Detect which cell encompasses the target text, then output its [x, y] center coordinate. 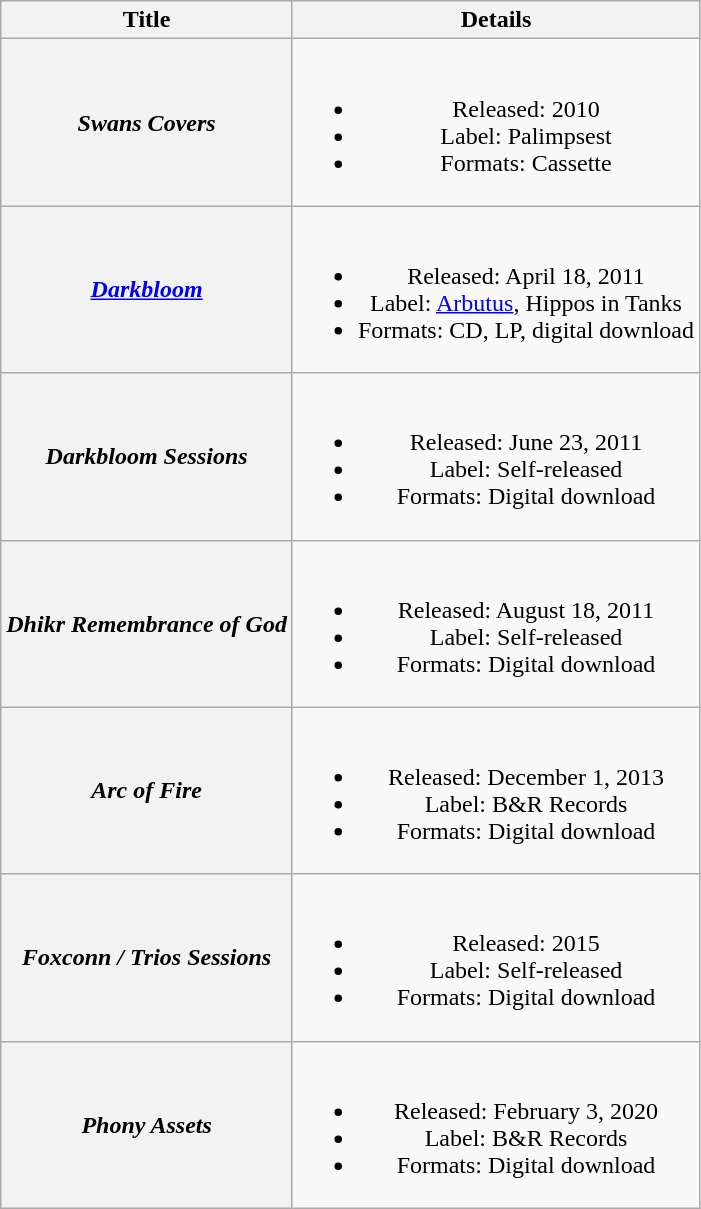
Released: April 18, 2011Label: Arbutus, Hippos in TanksFormats: CD, LP, digital download [496, 290]
Foxconn / Trios Sessions [147, 958]
Swans Covers [147, 122]
Phony Assets [147, 1124]
Released: December 1, 2013Label: B&R RecordsFormats: Digital download [496, 790]
Released: August 18, 2011Label: Self-releasedFormats: Digital download [496, 624]
Released: June 23, 2011Label: Self-releasedFormats: Digital download [496, 456]
Darkbloom Sessions [147, 456]
Title [147, 20]
Arc of Fire [147, 790]
Released: 2015Label: Self-releasedFormats: Digital download [496, 958]
Dhikr Remembrance of God [147, 624]
Details [496, 20]
Darkbloom [147, 290]
Released: 2010Label: PalimpsestFormats: Cassette [496, 122]
Released: February 3, 2020Label: B&R RecordsFormats: Digital download [496, 1124]
